Locate the cell with the specified text and output its [x, y] center coordinate. 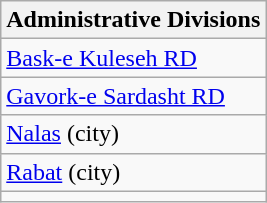
Rabat (city) [134, 172]
Gavork-e Sardasht RD [134, 96]
Administrative Divisions [134, 20]
Nalas (city) [134, 134]
Bask-e Kuleseh RD [134, 58]
